Locate the cell with the specified text and output its (X, Y) center coordinate. 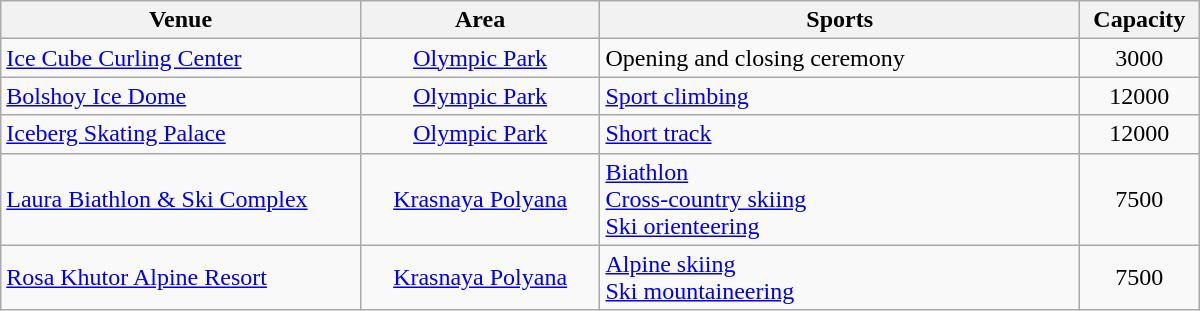
3000 (1139, 58)
Iceberg Skating Palace (181, 134)
Sport climbing (840, 96)
Rosa Khutor Alpine Resort (181, 278)
Capacity (1139, 20)
Biathlon Cross-country skiing Ski orienteering (840, 199)
Venue (181, 20)
Alpine skiing Ski mountaineering (840, 278)
Bolshoy Ice Dome (181, 96)
Laura Biathlon & Ski Complex (181, 199)
Ice Cube Curling Center (181, 58)
Sports (840, 20)
Opening and closing ceremony (840, 58)
Area (480, 20)
Short track (840, 134)
